Extract the [X, Y] coordinate from the center of the cell holding the provided text.  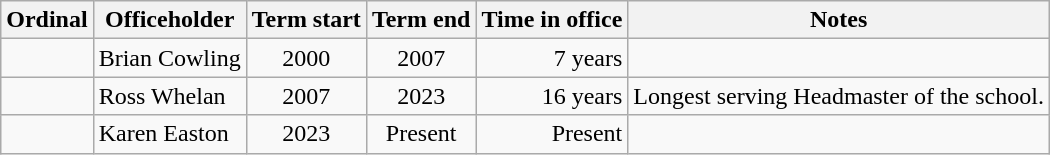
Term start [306, 20]
Ordinal [47, 20]
Notes [839, 20]
16 years [552, 96]
Brian Cowling [170, 58]
Officeholder [170, 20]
7 years [552, 58]
Longest serving Headmaster of the school. [839, 96]
Time in office [552, 20]
Term end [421, 20]
Karen Easton [170, 134]
2000 [306, 58]
Ross Whelan [170, 96]
